Determine the [x, y] coordinate at the center of the cell enclosing the given text.  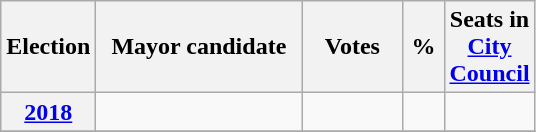
Mayor candidate [199, 47]
% [424, 47]
2018 [48, 112]
Election [48, 47]
Seats in City Council [490, 47]
Votes [352, 47]
